Search for the cell housing the specified text and yield its [X, Y] center coordinate. 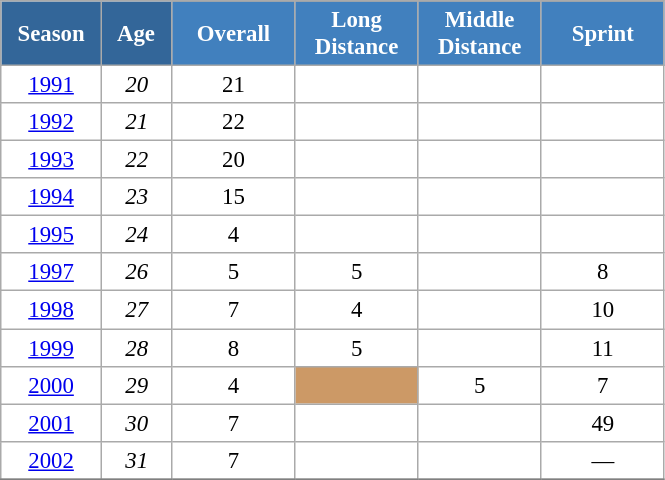
31 [136, 460]
1993 [52, 160]
2002 [52, 460]
Age [136, 34]
11 [602, 348]
49 [602, 423]
27 [136, 310]
2000 [52, 385]
29 [136, 385]
Season [52, 34]
15 [234, 197]
1998 [52, 310]
1995 [52, 235]
30 [136, 423]
26 [136, 273]
1999 [52, 348]
1997 [52, 273]
— [602, 460]
Long Distance [356, 34]
10 [602, 310]
Sprint [602, 34]
28 [136, 348]
23 [136, 197]
24 [136, 235]
Middle Distance [480, 34]
2001 [52, 423]
1992 [52, 122]
1994 [52, 197]
Overall [234, 34]
1991 [52, 85]
